Output the (X, Y) coordinate of the center of the cell containing the given text.  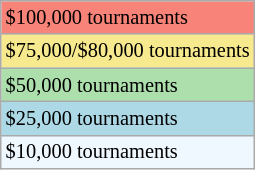
$10,000 tournaments (128, 152)
$75,000/$80,000 tournaments (128, 51)
$50,000 tournaments (128, 85)
$100,000 tournaments (128, 17)
$25,000 tournaments (128, 118)
